Return the (x, y) coordinate for the center point of the cell that contains the specified text.  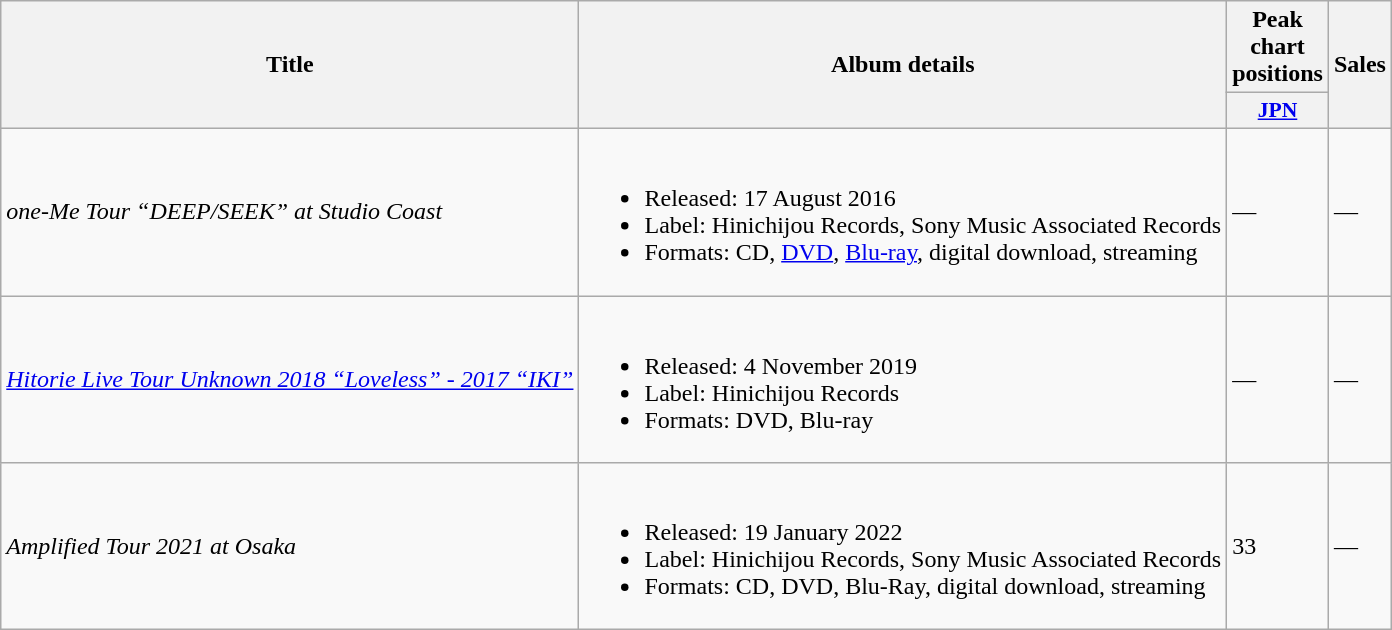
Sales (1360, 65)
Peak chart positions (1278, 47)
one-Me Tour “DEEP/SEEK” at Studio Coast (290, 212)
Title (290, 65)
Released: 17 August 2016Label: Hinichijou Records, Sony Music Associated RecordsFormats: CD, DVD, Blu-ray, digital download, streaming (903, 212)
Album details (903, 65)
Hitorie Live Tour Unknown 2018 “Loveless” - 2017 “IKI” (290, 380)
Amplified Tour 2021 at Osaka (290, 546)
Released: 19 January 2022Label: Hinichijou Records, Sony Music Associated RecordsFormats: CD, DVD, Blu-Ray, digital download, streaming (903, 546)
Released: 4 November 2019Label: Hinichijou RecordsFormats: DVD, Blu-ray (903, 380)
33 (1278, 546)
JPN (1278, 111)
